Return the (X, Y) coordinate for the center point of the cell that contains the specified text.  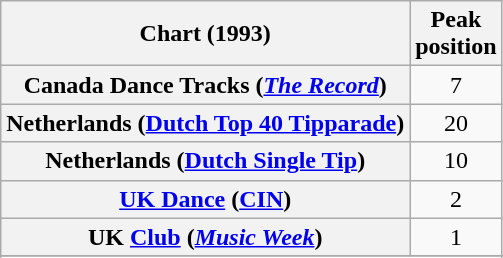
Netherlands (Dutch Single Tip) (206, 161)
20 (456, 123)
10 (456, 161)
2 (456, 199)
UK Club (Music Week) (206, 237)
1 (456, 237)
Peakposition (456, 34)
UK Dance (CIN) (206, 199)
Netherlands (Dutch Top 40 Tipparade) (206, 123)
Chart (1993) (206, 34)
Canada Dance Tracks (The Record) (206, 85)
7 (456, 85)
